Search for the cell housing the specified text and yield its (x, y) center coordinate. 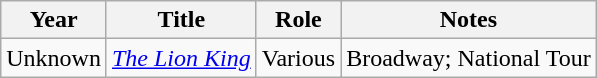
Broadway; National Tour (469, 58)
Role (298, 20)
The Lion King (181, 58)
Year (54, 20)
Title (181, 20)
Unknown (54, 58)
Notes (469, 20)
Various (298, 58)
